Find where the given text appears and provide that cell's center as [X, Y] coordinate. 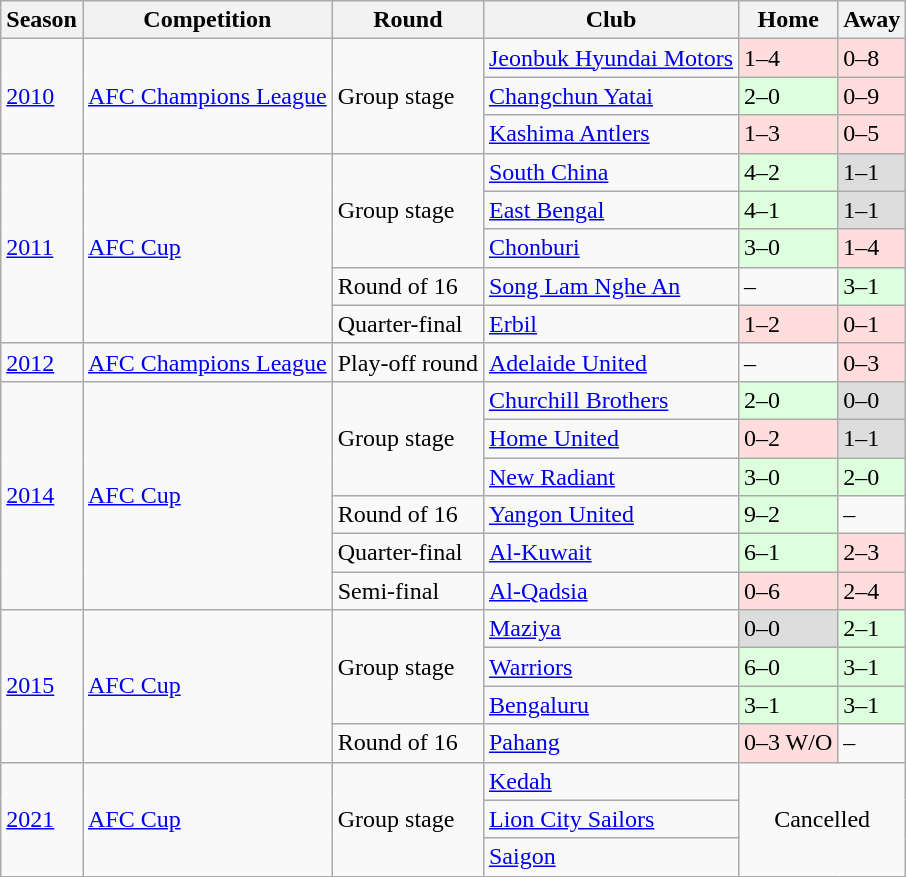
Chonburi [610, 248]
East Bengal [610, 210]
Al-Qadsia [610, 591]
2014 [42, 495]
0–5 [872, 134]
Changchun Yatai [610, 96]
Jeonbuk Hyundai Motors [610, 58]
Warriors [610, 667]
2011 [42, 248]
Yangon United [610, 515]
Al-Kuwait [610, 553]
2012 [42, 362]
Competition [207, 20]
2015 [42, 686]
2–3 [872, 553]
0–3 W/O [788, 743]
Bengaluru [610, 705]
South China [610, 172]
Lion City Sailors [610, 819]
New Radiant [610, 477]
Season [42, 20]
4–2 [788, 172]
1–2 [788, 324]
Home [788, 20]
Saigon [610, 857]
Club [610, 20]
Play-off round [408, 362]
Semi-final [408, 591]
6–1 [788, 553]
Churchill Brothers [610, 400]
0–2 [788, 438]
Adelaide United [610, 362]
Home United [610, 438]
4–1 [788, 210]
Away [872, 20]
0–3 [872, 362]
Cancelled [822, 819]
0–6 [788, 591]
9–2 [788, 515]
0–8 [872, 58]
1–3 [788, 134]
Erbil [610, 324]
Kashima Antlers [610, 134]
0–9 [872, 96]
Song Lam Nghe An [610, 286]
0–1 [872, 324]
2–1 [872, 629]
2010 [42, 96]
6–0 [788, 667]
Round [408, 20]
Kedah [610, 781]
2021 [42, 819]
Maziya [610, 629]
2–4 [872, 591]
Pahang [610, 743]
